Extract the [X, Y] coordinate from the center of the cell holding the provided text.  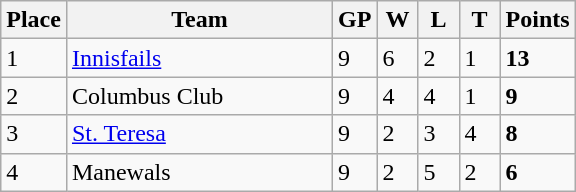
Points [538, 20]
8 [538, 134]
T [480, 20]
GP [355, 20]
Manewals [199, 172]
W [398, 20]
L [438, 20]
5 [438, 172]
Place [34, 20]
Innisfails [199, 58]
Columbus Club [199, 96]
St. Teresa [199, 134]
13 [538, 58]
Team [199, 20]
